Output the [x, y] coordinate of the center of the cell containing the given text.  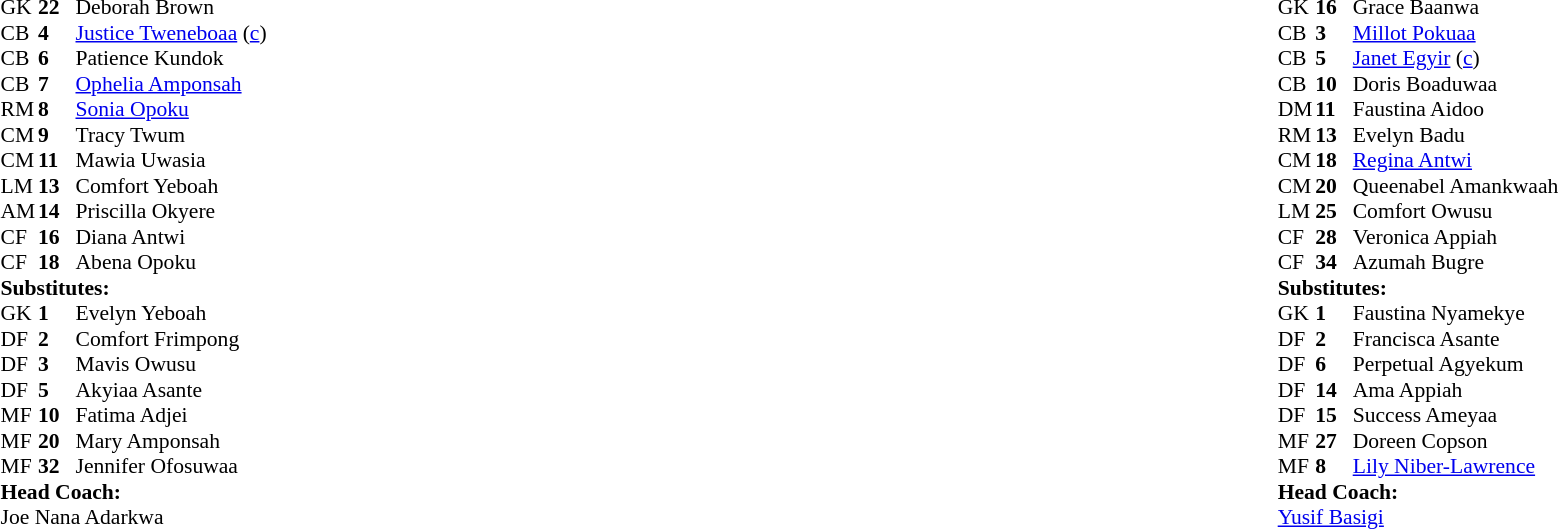
Abena Opoku [172, 263]
32 [57, 467]
4 [57, 33]
Lily Niber-Lawrence [1456, 467]
Comfort Frimpong [172, 339]
AM [19, 211]
Comfort Yeboah [172, 186]
Ophelia Amponsah [172, 84]
Akyiaa Asante [172, 390]
Regina Antwi [1456, 161]
Tracy Twum [172, 135]
Queenabel Amankwaah [1456, 186]
28 [1334, 237]
Success Ameyaa [1456, 415]
Patience Kundok [172, 59]
Mawia Uwasia [172, 161]
Doris Boaduwaa [1456, 84]
Mary Amponsah [172, 441]
15 [1334, 415]
Azumah Bugre [1456, 263]
Jennifer Ofosuwaa [172, 467]
9 [57, 135]
27 [1334, 441]
Ama Appiah [1456, 390]
Millot Pokuaa [1456, 33]
Francisca Asante [1456, 339]
Evelyn Badu [1456, 135]
Diana Antwi [172, 237]
Veronica Appiah [1456, 237]
Fatima Adjei [172, 415]
Doreen Copson [1456, 441]
Perpetual Agyekum [1456, 365]
25 [1334, 211]
Faustina Nyamekye [1456, 313]
7 [57, 84]
Justice Tweneboaa (c) [172, 33]
DM [1297, 109]
Sonia Opoku [172, 109]
Janet Egyir (c) [1456, 59]
Mavis Owusu [172, 365]
Comfort Owusu [1456, 211]
Evelyn Yeboah [172, 313]
Priscilla Okyere [172, 211]
Faustina Aidoo [1456, 109]
16 [57, 237]
34 [1334, 263]
